Identify which cell holds the provided text, then report its (X, Y) central coordinate. 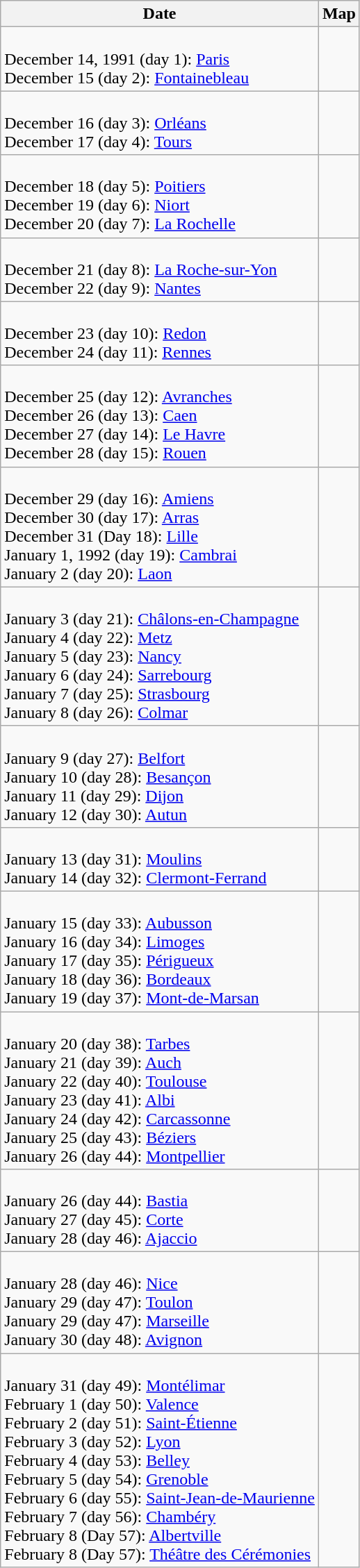
December 21 (day 8): La Roche-sur-Yon December 22 (day 9): Nantes (160, 269)
Map (339, 14)
January 9 (day 27): Belfort January 10 (day 28): Besançon January 11 (day 29): Dijon January 12 (day 30): Autun (160, 776)
December 29 (day 16): Amiens December 30 (day 17): Arras December 31 (Day 18): Lille January 1, 1992 (day 19): Cambrai January 2 (day 20): Laon (160, 526)
December 23 (day 10): Redon December 24 (day 11): Rennes (160, 333)
December 16 (day 3): Orléans December 17 (day 4): Tours (160, 123)
December 25 (day 12): Avranches December 26 (day 13): Caen December 27 (day 14): Le Havre December 28 (day 15): Rouen (160, 416)
January 28 (day 46): Nice January 29 (day 47): Toulon January 29 (day 47): Marseille January 30 (day 48): Avignon (160, 1303)
January 13 (day 31): Moulins January 14 (day 32): Clermont-Ferrand (160, 859)
December 14, 1991 (day 1): Paris December 15 (day 2): Fontainebleau (160, 59)
January 26 (day 44): Bastia January 27 (day 45): Corte January 28 (day 46): Ajaccio (160, 1211)
Date (160, 14)
December 18 (day 5): Poitiers December 19 (day 6): Niort December 20 (day 7): La Rochelle (160, 196)
